Provide the [X, Y] coordinate of the cell's center where the given text is located.  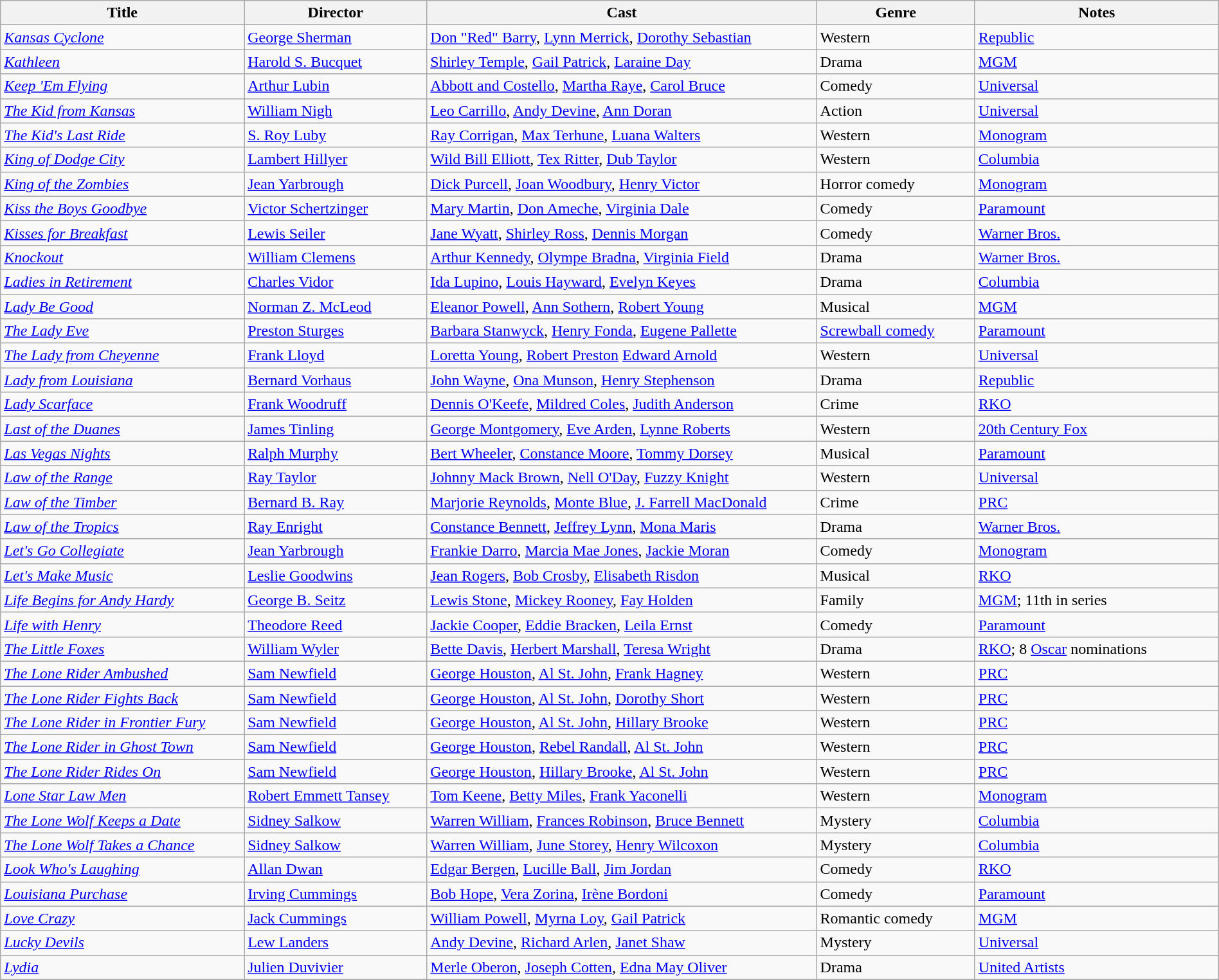
United Artists [1097, 967]
William Wyler [336, 649]
20th Century Fox [1097, 429]
Jane Wyatt, Shirley Ross, Dennis Morgan [622, 233]
Mary Martin, Don Ameche, Virginia Dale [622, 208]
Dennis O'Keefe, Mildred Coles, Judith Anderson [622, 404]
Last of the Duanes [122, 429]
Wild Bill Elliott, Tex Ritter, Dub Taylor [622, 159]
King of Dodge City [122, 159]
Robert Emmett Tansey [336, 796]
George Sherman [336, 37]
The Kid's Last Ride [122, 135]
Johnny Mack Brown, Nell O'Day, Fuzzy Knight [622, 478]
George Houston, Al St. John, Frank Hagney [622, 673]
Ray Taylor [336, 478]
Edgar Bergen, Lucille Ball, Jim Jordan [622, 869]
The Little Foxes [122, 649]
MGM; 11th in series [1097, 600]
The Lone Rider Fights Back [122, 698]
Ladies in Retirement [122, 282]
Law of the Tropics [122, 527]
Lady Be Good [122, 307]
Warren William, Frances Robinson, Bruce Bennett [622, 821]
William Nigh [336, 111]
Shirley Temple, Gail Patrick, Laraine Day [622, 62]
Arthur Kennedy, Olympe Bradna, Virginia Field [622, 257]
Keep 'Em Flying [122, 86]
Life Begins for Andy Hardy [122, 600]
Eleanor Powell, Ann Sothern, Robert Young [622, 307]
The Lone Wolf Keeps a Date [122, 821]
Action [896, 111]
Frankie Darro, Marcia Mae Jones, Jackie Moran [622, 551]
Let's Go Collegiate [122, 551]
Constance Bennett, Jeffrey Lynn, Mona Maris [622, 527]
Frank Lloyd [336, 356]
Screwball comedy [896, 331]
Title [122, 13]
Jack Cummings [336, 918]
Loretta Young, Robert Preston Edward Arnold [622, 356]
Andy Devine, Richard Arlen, Janet Shaw [622, 943]
The Lady from Cheyenne [122, 356]
Lydia [122, 967]
Preston Sturges [336, 331]
King of the Zombies [122, 184]
Life with Henry [122, 624]
George Houston, Al St. John, Hillary Brooke [622, 723]
The Lady Eve [122, 331]
John Wayne, Ona Munson, Henry Stephenson [622, 380]
Kiss the Boys Goodbye [122, 208]
Las Vegas Nights [122, 453]
Frank Woodruff [336, 404]
Ray Enright [336, 527]
Romantic comedy [896, 918]
Norman Z. McLeod [336, 307]
The Lone Wolf Takes a Chance [122, 845]
Law of the Range [122, 478]
The Lone Rider in Ghost Town [122, 747]
Lewis Stone, Mickey Rooney, Fay Holden [622, 600]
Jackie Cooper, Eddie Bracken, Leila Ernst [622, 624]
Let's Make Music [122, 576]
Director [336, 13]
George Houston, Al St. John, Dorothy Short [622, 698]
The Lone Rider Ambushed [122, 673]
Bette Davis, Herbert Marshall, Teresa Wright [622, 649]
Bernard Vorhaus [336, 380]
George Houston, Hillary Brooke, Al St. John [622, 772]
Theodore Reed [336, 624]
Cast [622, 13]
Lone Star Law Men [122, 796]
Kansas Cyclone [122, 37]
Lewis Seiler [336, 233]
Warren William, June Storey, Henry Wilcoxon [622, 845]
The Lone Rider Rides On [122, 772]
Kathleen [122, 62]
Arthur Lubin [336, 86]
Family [896, 600]
James Tinling [336, 429]
Ida Lupino, Louis Hayward, Evelyn Keyes [622, 282]
Lambert Hillyer [336, 159]
William Powell, Myrna Loy, Gail Patrick [622, 918]
George Houston, Rebel Randall, Al St. John [622, 747]
Lucky Devils [122, 943]
Victor Schertzinger [336, 208]
The Lone Rider in Frontier Fury [122, 723]
RKO; 8 Oscar nominations [1097, 649]
Merle Oberon, Joseph Cotten, Edna May Oliver [622, 967]
Lady Scarface [122, 404]
S. Roy Luby [336, 135]
Bert Wheeler, Constance Moore, Tommy Dorsey [622, 453]
Look Who's Laughing [122, 869]
Knockout [122, 257]
The Kid from Kansas [122, 111]
Ralph Murphy [336, 453]
Harold S. Bucquet [336, 62]
Jean Rogers, Bob Crosby, Elisabeth Risdon [622, 576]
Charles Vidor [336, 282]
Love Crazy [122, 918]
Law of the Timber [122, 502]
Lady from Louisiana [122, 380]
Louisiana Purchase [122, 894]
Leslie Goodwins [336, 576]
Leo Carrillo, Andy Devine, Ann Doran [622, 111]
Bob Hope, Vera Zorina, Irène Bordoni [622, 894]
Dick Purcell, Joan Woodbury, Henry Victor [622, 184]
Abbott and Costello, Martha Raye, Carol Bruce [622, 86]
Notes [1097, 13]
Genre [896, 13]
Ray Corrigan, Max Terhune, Luana Walters [622, 135]
Don "Red" Barry, Lynn Merrick, Dorothy Sebastian [622, 37]
Julien Duvivier [336, 967]
William Clemens [336, 257]
Irving Cummings [336, 894]
Bernard B. Ray [336, 502]
Marjorie Reynolds, Monte Blue, J. Farrell MacDonald [622, 502]
Kisses for Breakfast [122, 233]
Tom Keene, Betty Miles, Frank Yaconelli [622, 796]
Horror comedy [896, 184]
George Montgomery, Eve Arden, Lynne Roberts [622, 429]
George B. Seitz [336, 600]
Lew Landers [336, 943]
Barbara Stanwyck, Henry Fonda, Eugene Pallette [622, 331]
Allan Dwan [336, 869]
